Detect which cell encompasses the target text, then output its (x, y) center coordinate. 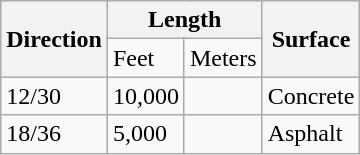
Asphalt (311, 134)
Concrete (311, 96)
Length (184, 20)
5,000 (146, 134)
10,000 (146, 96)
Meters (223, 58)
Direction (54, 39)
Feet (146, 58)
12/30 (54, 96)
Surface (311, 39)
18/36 (54, 134)
